Return (x, y) of the center of cell containing provided text 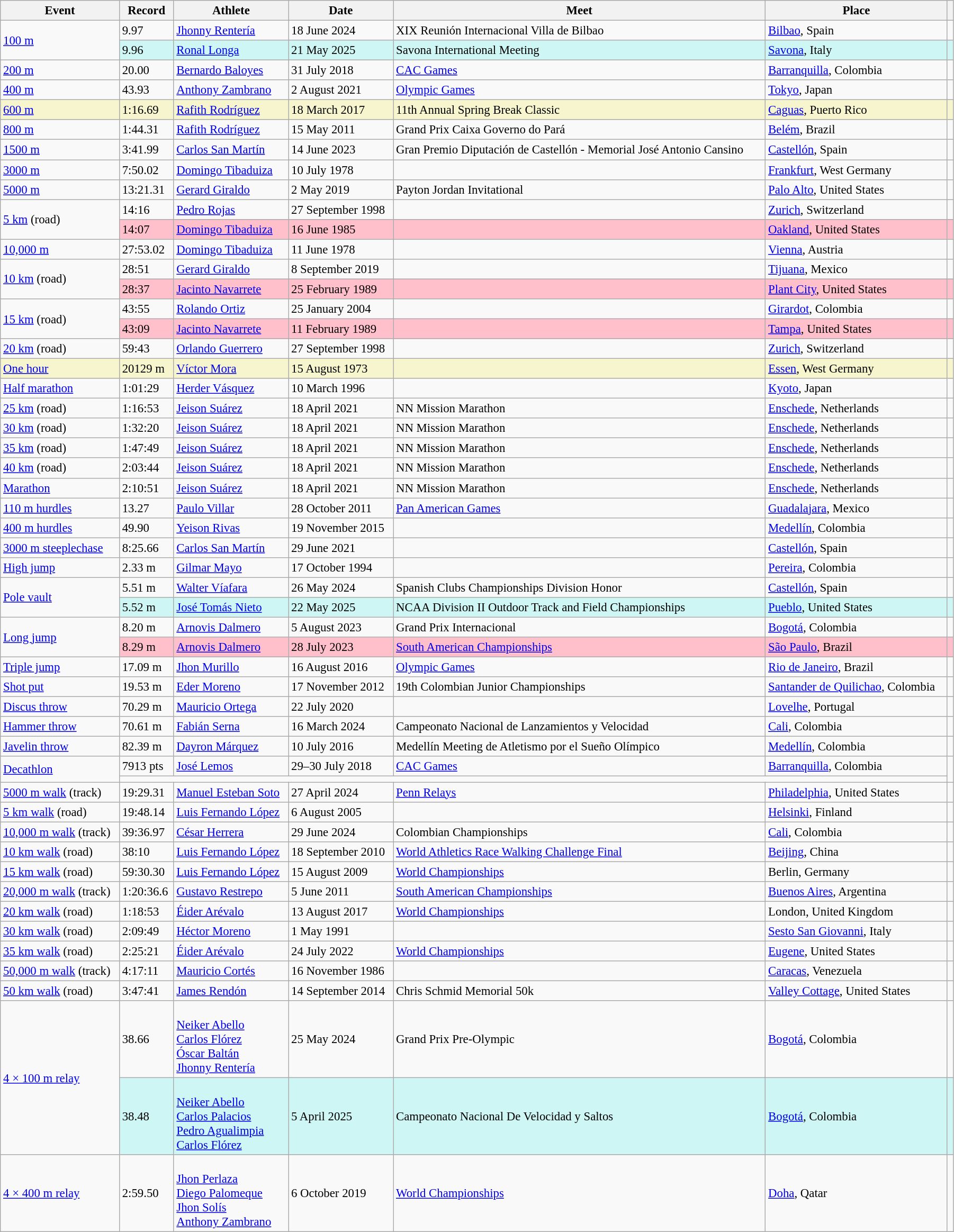
38.48 (146, 1117)
11 June 1978 (341, 249)
Pole vault (60, 597)
Gustavo Restrepo (231, 892)
28:51 (146, 269)
82.39 m (146, 747)
15 km (road) (60, 319)
3:41.99 (146, 150)
James Rendón (231, 991)
5 km (road) (60, 219)
World Athletics Race Walking Challenge Final (579, 851)
15 August 2009 (341, 872)
4 × 400 m relay (60, 1193)
5.51 m (146, 587)
Rolando Ortiz (231, 309)
Jhon PerlazaDiego PalomequeJhon SolísAnthony Zambrano (231, 1193)
6 August 2005 (341, 812)
14 June 2023 (341, 150)
600 m (60, 110)
38.66 (146, 1039)
Héctor Moreno (231, 931)
1:18:53 (146, 911)
Belém, Brazil (857, 130)
2:10:51 (146, 488)
Eder Moreno (231, 687)
Hammer throw (60, 727)
5.52 m (146, 608)
Palo Alto, United States (857, 189)
Spanish Clubs Championships Division Honor (579, 587)
Gran Premio Diputación de Castellón - Memorial José Antonio Cansino (579, 150)
16 November 1986 (341, 971)
11 February 1989 (341, 329)
Manuel Esteban Soto (231, 792)
19th Colombian Junior Championships (579, 687)
20 km (road) (60, 349)
Girardot, Colombia (857, 309)
5 August 2023 (341, 627)
Tampa, United States (857, 329)
1:16.69 (146, 110)
Place (857, 11)
São Paulo, Brazil (857, 647)
14:16 (146, 210)
70.61 m (146, 727)
2 August 2021 (341, 90)
Savona International Meeting (579, 50)
Valley Cottage, United States (857, 991)
Half marathon (60, 388)
25 January 2004 (341, 309)
Pedro Rojas (231, 210)
39:36.97 (146, 832)
19.53 m (146, 687)
Kyoto, Japan (857, 388)
Beijing, China (857, 851)
One hour (60, 369)
5 km walk (road) (60, 812)
NCAA Division II Outdoor Track and Field Championships (579, 608)
30 km (road) (60, 428)
38:10 (146, 851)
Fabián Serna (231, 727)
Tokyo, Japan (857, 90)
17.09 m (146, 667)
17 October 1994 (341, 568)
18 September 2010 (341, 851)
Marathon (60, 488)
35 km walk (road) (60, 951)
High jump (60, 568)
Anthony Zambrano (231, 90)
Neiker AbelloCarlos FlórezÓscar BaltánJhonny Rentería (231, 1039)
7:50.02 (146, 170)
Dayron Márquez (231, 747)
18 June 2024 (341, 31)
800 m (60, 130)
Medellín Meeting de Atletismo por el Sueño Olímpico (579, 747)
24 July 2022 (341, 951)
Orlando Guerrero (231, 349)
2.33 m (146, 568)
Caguas, Puerto Rico (857, 110)
20,000 m walk (track) (60, 892)
César Herrera (231, 832)
José Tomás Nieto (231, 608)
10,000 m walk (track) (60, 832)
50,000 m walk (track) (60, 971)
3000 m (60, 170)
Event (60, 11)
Grand Prix Pre-Olympic (579, 1039)
Chris Schmid Memorial 50k (579, 991)
43.93 (146, 90)
Mauricio Cortés (231, 971)
3000 m steeplechase (60, 548)
Grand Prix Internacional (579, 627)
2:09:49 (146, 931)
20 km walk (road) (60, 911)
Eugene, United States (857, 951)
31 July 2018 (341, 70)
35 km (road) (60, 448)
14 September 2014 (341, 991)
Víctor Mora (231, 369)
Santander de Quilichao, Colombia (857, 687)
11th Annual Spring Break Classic (579, 110)
59:43 (146, 349)
Pan American Games (579, 508)
5000 m walk (track) (60, 792)
70.29 m (146, 707)
Paulo Villar (231, 508)
20129 m (146, 369)
6 October 2019 (341, 1193)
1:32:20 (146, 428)
Jhonny Rentería (231, 31)
XIX Reunión Internacional Villa de Bilbao (579, 31)
25 May 2024 (341, 1039)
17 November 2012 (341, 687)
8:25.66 (146, 548)
4:17:11 (146, 971)
Shot put (60, 687)
Guadalajara, Mexico (857, 508)
100 m (60, 40)
14:07 (146, 229)
Helsinki, Finland (857, 812)
16 August 2016 (341, 667)
19 November 2015 (341, 528)
Colombian Championships (579, 832)
10 March 1996 (341, 388)
5 June 2011 (341, 892)
400 m hurdles (60, 528)
Frankfurt, West Germany (857, 170)
Tijuana, Mexico (857, 269)
José Lemos (231, 767)
Penn Relays (579, 792)
1 May 1991 (341, 931)
Jhon Murillo (231, 667)
Decathlon (60, 769)
110 m hurdles (60, 508)
Javelin throw (60, 747)
5000 m (60, 189)
Rio de Janeiro, Brazil (857, 667)
1:01:29 (146, 388)
Triple jump (60, 667)
19:48.14 (146, 812)
8 September 2019 (341, 269)
Ronal Longa (231, 50)
1500 m (60, 150)
Payton Jordan Invitational (579, 189)
Pereira, Colombia (857, 568)
Grand Prix Caixa Governo do Pará (579, 130)
30 km walk (road) (60, 931)
50 km walk (road) (60, 991)
1:16:53 (146, 409)
Long jump (60, 637)
Philadelphia, United States (857, 792)
Herder Vásquez (231, 388)
1:47:49 (146, 448)
10 km (road) (60, 279)
7913 pts (146, 767)
Discus throw (60, 707)
40 km (road) (60, 468)
Campeonato Nacional de Lanzamientos y Velocidad (579, 727)
22 May 2025 (341, 608)
2:03:44 (146, 468)
Caracas, Venezuela (857, 971)
43:09 (146, 329)
16 June 1985 (341, 229)
9.96 (146, 50)
Vienna, Austria (857, 249)
Record (146, 11)
28:37 (146, 289)
13.27 (146, 508)
2 May 2019 (341, 189)
16 March 2024 (341, 727)
8.20 m (146, 627)
Sesto San Giovanni, Italy (857, 931)
25 February 1989 (341, 289)
43:55 (146, 309)
1:44.31 (146, 130)
18 March 2017 (341, 110)
29–30 July 2018 (341, 767)
21 May 2025 (341, 50)
26 May 2024 (341, 587)
8.29 m (146, 647)
Oakland, United States (857, 229)
2:25:21 (146, 951)
20.00 (146, 70)
29 June 2021 (341, 548)
29 June 2024 (341, 832)
Meet (579, 11)
10 July 1978 (341, 170)
25 km (road) (60, 409)
Savona, Italy (857, 50)
49.90 (146, 528)
Date (341, 11)
Bernardo Baloyes (231, 70)
59:30.30 (146, 872)
Neiker AbelloCarlos PalaciosPedro AgualimpiaCarlos Flórez (231, 1117)
19:29.31 (146, 792)
1:20:36.6 (146, 892)
3:47:41 (146, 991)
Pueblo, United States (857, 608)
Gilmar Mayo (231, 568)
15 May 2011 (341, 130)
10 July 2016 (341, 747)
27:53.02 (146, 249)
200 m (60, 70)
10,000 m (60, 249)
Yeison Rivas (231, 528)
22 July 2020 (341, 707)
Bilbao, Spain (857, 31)
15 km walk (road) (60, 872)
Mauricio Ortega (231, 707)
2:59.50 (146, 1193)
Buenos Aires, Argentina (857, 892)
13 August 2017 (341, 911)
Athlete (231, 11)
Doha, Qatar (857, 1193)
400 m (60, 90)
Essen, West Germany (857, 369)
4 × 100 m relay (60, 1077)
Walter Víafara (231, 587)
13:21.31 (146, 189)
10 km walk (road) (60, 851)
28 October 2011 (341, 508)
9.97 (146, 31)
15 August 1973 (341, 369)
28 July 2023 (341, 647)
27 April 2024 (341, 792)
Lovelhe, Portugal (857, 707)
Plant City, United States (857, 289)
London, United Kingdom (857, 911)
Campeonato Nacional De Velocidad y Saltos (579, 1117)
Berlin, Germany (857, 872)
5 April 2025 (341, 1117)
